Search for the cell housing the specified text and yield its (x, y) center coordinate. 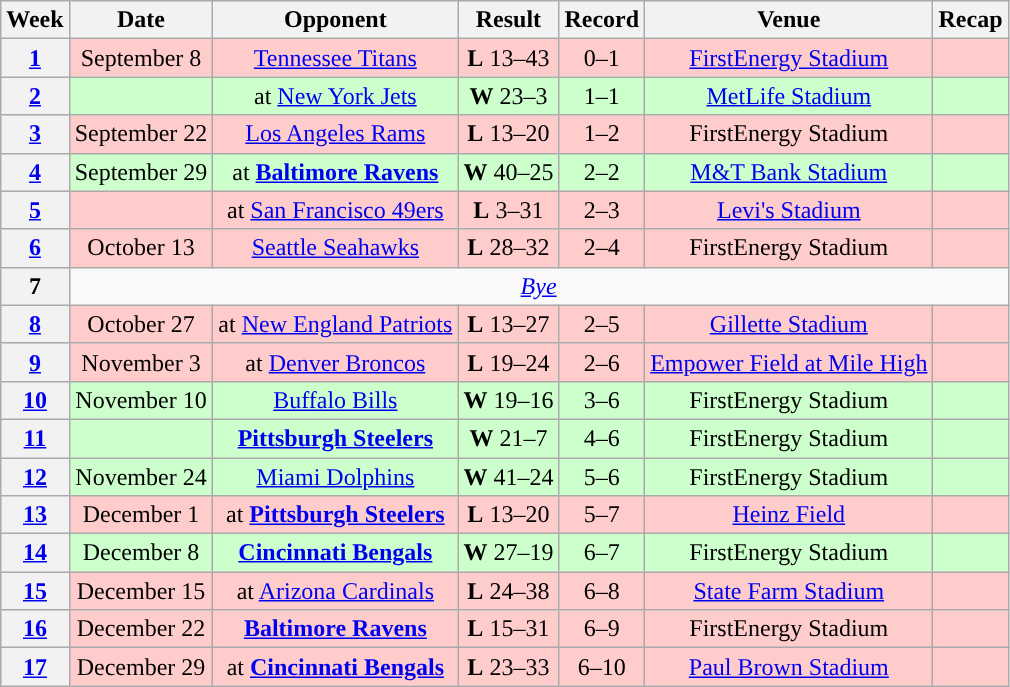
1–1 (602, 96)
10 (35, 400)
2–2 (602, 172)
October 13 (141, 248)
L 13–27 (508, 324)
State Farm Stadium (789, 591)
9 (35, 362)
at Arizona Cardinals (336, 591)
4 (35, 172)
17 (35, 667)
L 28–32 (508, 248)
M&T Bank Stadium (789, 172)
at Pittsburgh Steelers (336, 515)
5–7 (602, 515)
11 (35, 438)
Bye (538, 286)
at New England Patriots (336, 324)
2–5 (602, 324)
Record (602, 20)
3–6 (602, 400)
1–2 (602, 134)
L 23–33 (508, 667)
Tennessee Titans (336, 58)
Cincinnati Bengals (336, 553)
13 (35, 515)
Baltimore Ravens (336, 629)
Date (141, 20)
Levi's Stadium (789, 210)
Gillette Stadium (789, 324)
at New York Jets (336, 96)
W 41–24 (508, 477)
5–6 (602, 477)
L 15–31 (508, 629)
December 15 (141, 591)
Paul Brown Stadium (789, 667)
1 (35, 58)
Empower Field at Mile High (789, 362)
Pittsburgh Steelers (336, 438)
8 (35, 324)
at San Francisco 49ers (336, 210)
December 8 (141, 553)
Los Angeles Rams (336, 134)
Recap (970, 20)
September 22 (141, 134)
W 23–3 (508, 96)
6–8 (602, 591)
at Denver Broncos (336, 362)
2–3 (602, 210)
L 13–43 (508, 58)
L 3–31 (508, 210)
6 (35, 248)
MetLife Stadium (789, 96)
at Baltimore Ravens (336, 172)
November 3 (141, 362)
L 24–38 (508, 591)
L 19–24 (508, 362)
W 21–7 (508, 438)
December 22 (141, 629)
Opponent (336, 20)
5 (35, 210)
6–9 (602, 629)
September 8 (141, 58)
14 (35, 553)
4–6 (602, 438)
November 10 (141, 400)
October 27 (141, 324)
W 19–16 (508, 400)
W 40–25 (508, 172)
2–4 (602, 248)
6–7 (602, 553)
Venue (789, 20)
2 (35, 96)
0–1 (602, 58)
Week (35, 20)
12 (35, 477)
December 29 (141, 667)
Seattle Seahawks (336, 248)
Miami Dolphins (336, 477)
6–10 (602, 667)
W 27–19 (508, 553)
November 24 (141, 477)
15 (35, 591)
Result (508, 20)
December 1 (141, 515)
Heinz Field (789, 515)
at Cincinnati Bengals (336, 667)
September 29 (141, 172)
7 (35, 286)
16 (35, 629)
Buffalo Bills (336, 400)
2–6 (602, 362)
3 (35, 134)
